Pinpoint the cell where the given text exists, returning its [x, y] midpoint coordinate. 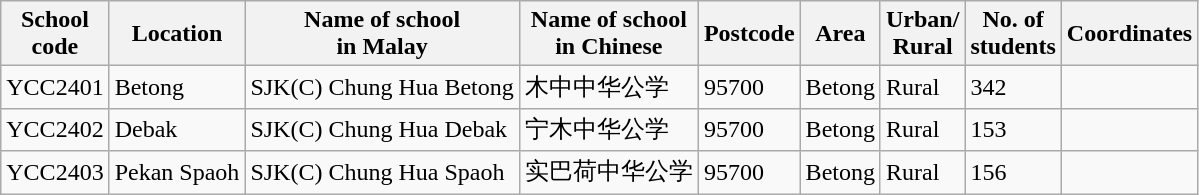
木中中华公学 [608, 88]
Debak [177, 130]
Schoolcode [55, 34]
YCC2402 [55, 130]
YCC2401 [55, 88]
153 [1013, 130]
Postcode [749, 34]
Location [177, 34]
Pekan Spaoh [177, 172]
SJK(C) Chung Hua Betong [382, 88]
156 [1013, 172]
Name of schoolin Malay [382, 34]
342 [1013, 88]
宁木中华公学 [608, 130]
Name of schoolin Chinese [608, 34]
SJK(C) Chung Hua Debak [382, 130]
Area [840, 34]
Coordinates [1129, 34]
SJK(C) Chung Hua Spaoh [382, 172]
实巴荷中华公学 [608, 172]
No. ofstudents [1013, 34]
Urban/Rural [922, 34]
YCC2403 [55, 172]
